Find where the given text appears and provide that cell's center as (X, Y) coordinate. 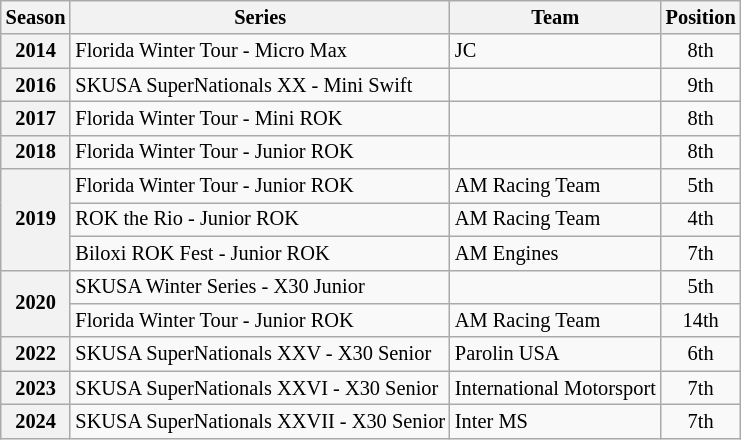
Inter MS (556, 421)
SKUSA SuperNationals XX - Mini Swift (260, 85)
Position (701, 17)
2022 (36, 354)
Parolin USA (556, 354)
Florida Winter Tour - Micro Max (260, 51)
SKUSA Winter Series - X30 Junior (260, 287)
2023 (36, 388)
SKUSA SuperNationals XXVII - X30 Senior (260, 421)
Team (556, 17)
Series (260, 17)
2016 (36, 85)
2024 (36, 421)
ROK the Rio - Junior ROK (260, 219)
JC (556, 51)
2019 (36, 220)
Florida Winter Tour - Mini ROK (260, 118)
SKUSA SuperNationals XXVI - X30 Senior (260, 388)
2020 (36, 304)
2017 (36, 118)
Biloxi ROK Fest - Junior ROK (260, 253)
9th (701, 85)
4th (701, 219)
AM Engines (556, 253)
2018 (36, 152)
14th (701, 320)
2014 (36, 51)
SKUSA SuperNationals XXV - X30 Senior (260, 354)
Season (36, 17)
6th (701, 354)
International Motorsport (556, 388)
